Scan for the cell matching the given text and deliver its [X, Y] coordinate at center. 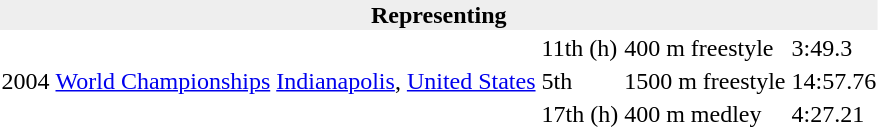
3:49.3 [834, 48]
400 m freestyle [705, 48]
14:57.76 [834, 81]
1500 m freestyle [705, 81]
5th [580, 81]
11th (h) [580, 48]
Representing [439, 15]
